From the cell containing the given text, extract its center point as [X, Y] coordinate. 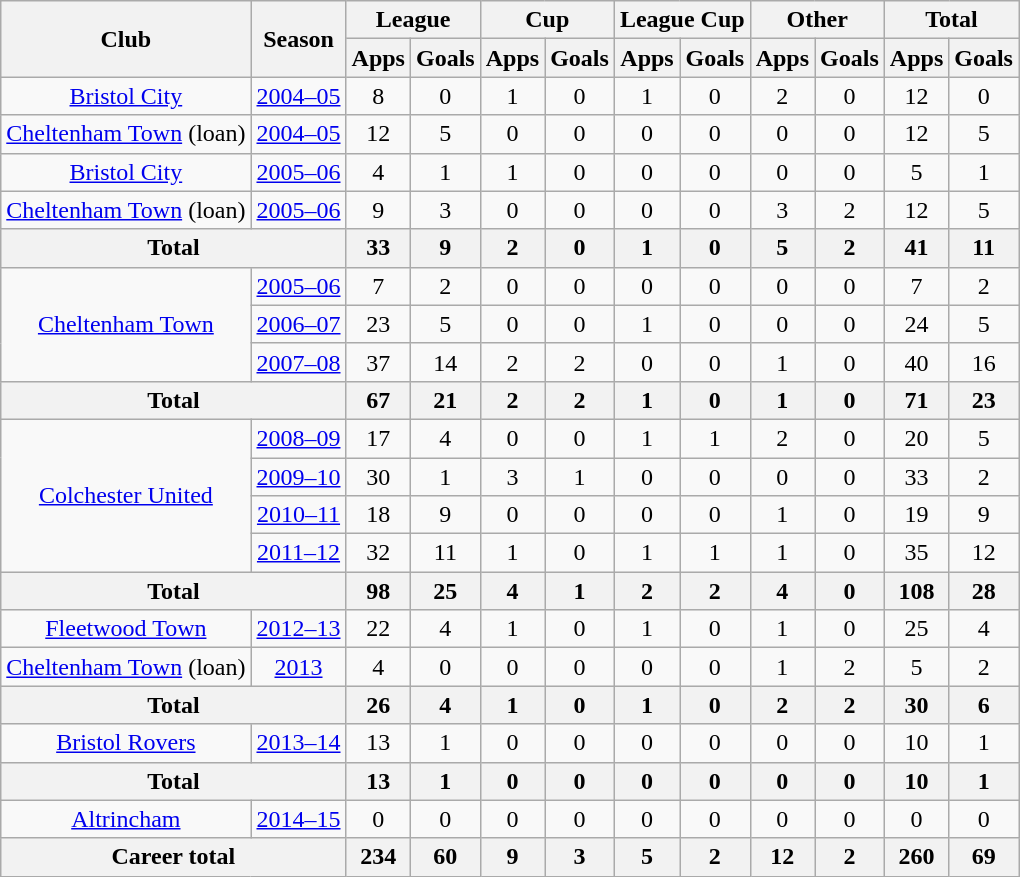
2012–13 [298, 629]
18 [378, 515]
28 [984, 591]
2013 [298, 667]
Cheltenham Town [126, 324]
2009–10 [298, 477]
Colchester United [126, 495]
35 [916, 553]
Club [126, 39]
2011–12 [298, 553]
41 [916, 248]
League Cup [682, 20]
40 [916, 362]
Career total [174, 857]
24 [916, 324]
Cup [547, 20]
69 [984, 857]
16 [984, 362]
67 [378, 400]
6 [984, 705]
Fleetwood Town [126, 629]
Season [298, 39]
20 [916, 438]
108 [916, 591]
League [413, 20]
234 [378, 857]
14 [445, 362]
Bristol Rovers [126, 743]
8 [378, 96]
2006–07 [298, 324]
19 [916, 515]
Other [817, 20]
22 [378, 629]
2007–08 [298, 362]
2008–09 [298, 438]
17 [378, 438]
2014–15 [298, 819]
32 [378, 553]
2013–14 [298, 743]
Altrincham [126, 819]
71 [916, 400]
98 [378, 591]
21 [445, 400]
60 [445, 857]
2010–11 [298, 515]
26 [378, 705]
37 [378, 362]
260 [916, 857]
